Find where the given text appears and provide that cell's center as (X, Y) coordinate. 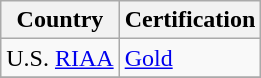
U.S. RIAA (60, 58)
Country (60, 20)
Certification (190, 20)
Gold (190, 58)
